Output the [x, y] coordinate of the center of the cell containing the given text.  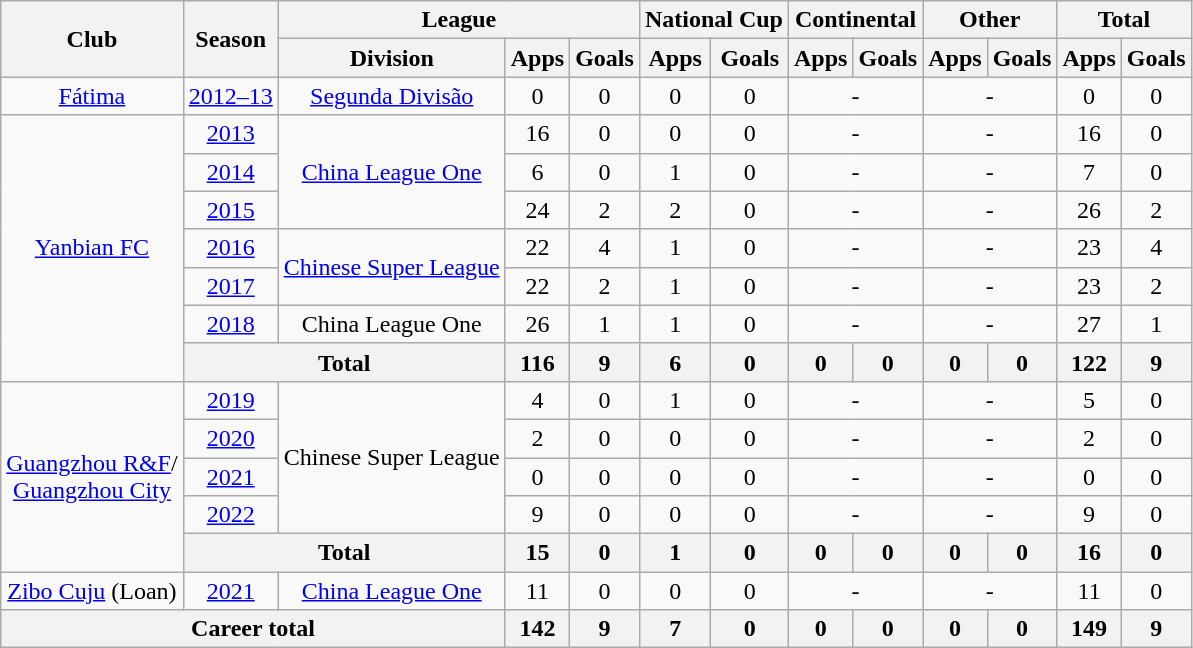
Continental [856, 20]
Yanbian FC [92, 248]
2018 [230, 324]
Zibo Cuju (Loan) [92, 591]
Career total [253, 629]
15 [537, 553]
National Cup [714, 20]
Other [990, 20]
2014 [230, 172]
Division [392, 58]
Fátima [92, 96]
122 [1089, 362]
Club [92, 39]
Guangzhou R&F/Guangzhou City [92, 476]
Season [230, 39]
2020 [230, 438]
2022 [230, 515]
2019 [230, 400]
116 [537, 362]
5 [1089, 400]
142 [537, 629]
2016 [230, 248]
27 [1089, 324]
24 [537, 210]
2017 [230, 286]
Segunda Divisão [392, 96]
2012–13 [230, 96]
149 [1089, 629]
2015 [230, 210]
League [458, 20]
2013 [230, 134]
